Find where the given text appears and provide that cell's center as (X, Y) coordinate. 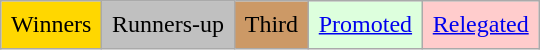
Promoted (365, 25)
Relegated (480, 25)
Third (271, 25)
Runners-up (168, 25)
Winners (52, 25)
